From the cell containing the given text, extract its center point as (x, y) coordinate. 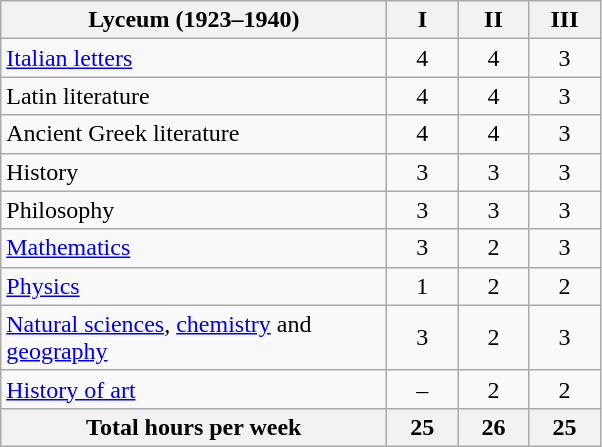
Mathematics (194, 248)
Latin literature (194, 96)
Italian letters (194, 58)
26 (494, 427)
Ancient Greek literature (194, 134)
– (422, 389)
Lyceum (1923–1940) (194, 20)
Natural sciences, chemistry and geography (194, 338)
History (194, 172)
History of art (194, 389)
II (494, 20)
I (422, 20)
1 (422, 286)
Philosophy (194, 210)
Physics (194, 286)
III (564, 20)
Total hours per week (194, 427)
